From the cell containing the given text, extract its center point as (X, Y) coordinate. 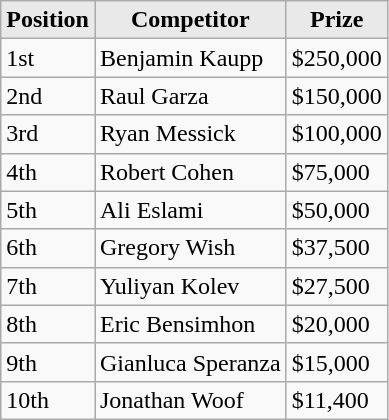
$100,000 (336, 134)
7th (48, 286)
Robert Cohen (190, 172)
Ryan Messick (190, 134)
4th (48, 172)
Position (48, 20)
$15,000 (336, 362)
1st (48, 58)
Benjamin Kaupp (190, 58)
10th (48, 400)
8th (48, 324)
Raul Garza (190, 96)
6th (48, 248)
$75,000 (336, 172)
$11,400 (336, 400)
Gregory Wish (190, 248)
3rd (48, 134)
Jonathan Woof (190, 400)
$27,500 (336, 286)
Prize (336, 20)
$50,000 (336, 210)
2nd (48, 96)
$250,000 (336, 58)
Ali Eslami (190, 210)
Yuliyan Kolev (190, 286)
Eric Bensimhon (190, 324)
Competitor (190, 20)
$37,500 (336, 248)
Gianluca Speranza (190, 362)
5th (48, 210)
9th (48, 362)
$150,000 (336, 96)
$20,000 (336, 324)
